Detect which cell encompasses the target text, then output its [x, y] center coordinate. 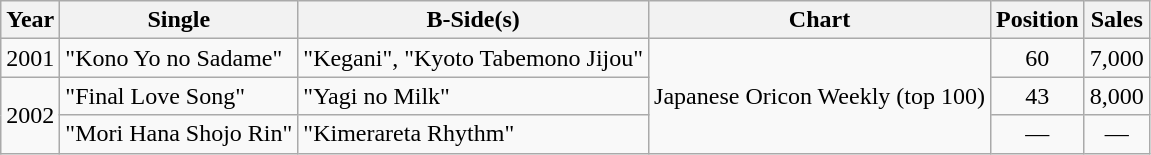
"Mori Hana Shojo Rin" [179, 134]
7,000 [1116, 58]
43 [1037, 96]
Position [1037, 20]
"Kimerareta Rhythm" [474, 134]
2002 [30, 115]
Sales [1116, 20]
2001 [30, 58]
Chart [820, 20]
Year [30, 20]
B-Side(s) [474, 20]
"Kegani", "Kyoto Tabemono Jijou" [474, 58]
"Kono Yo no Sadame" [179, 58]
"Final Love Song" [179, 96]
Japanese Oricon Weekly (top 100) [820, 96]
Single [179, 20]
"Yagi no Milk" [474, 96]
60 [1037, 58]
8,000 [1116, 96]
